Pinpoint the cell where the given text exists, returning its (x, y) midpoint coordinate. 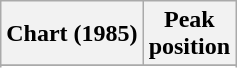
Peak position (189, 34)
Chart (1985) (72, 34)
